Detect which cell encompasses the target text, then output its [X, Y] center coordinate. 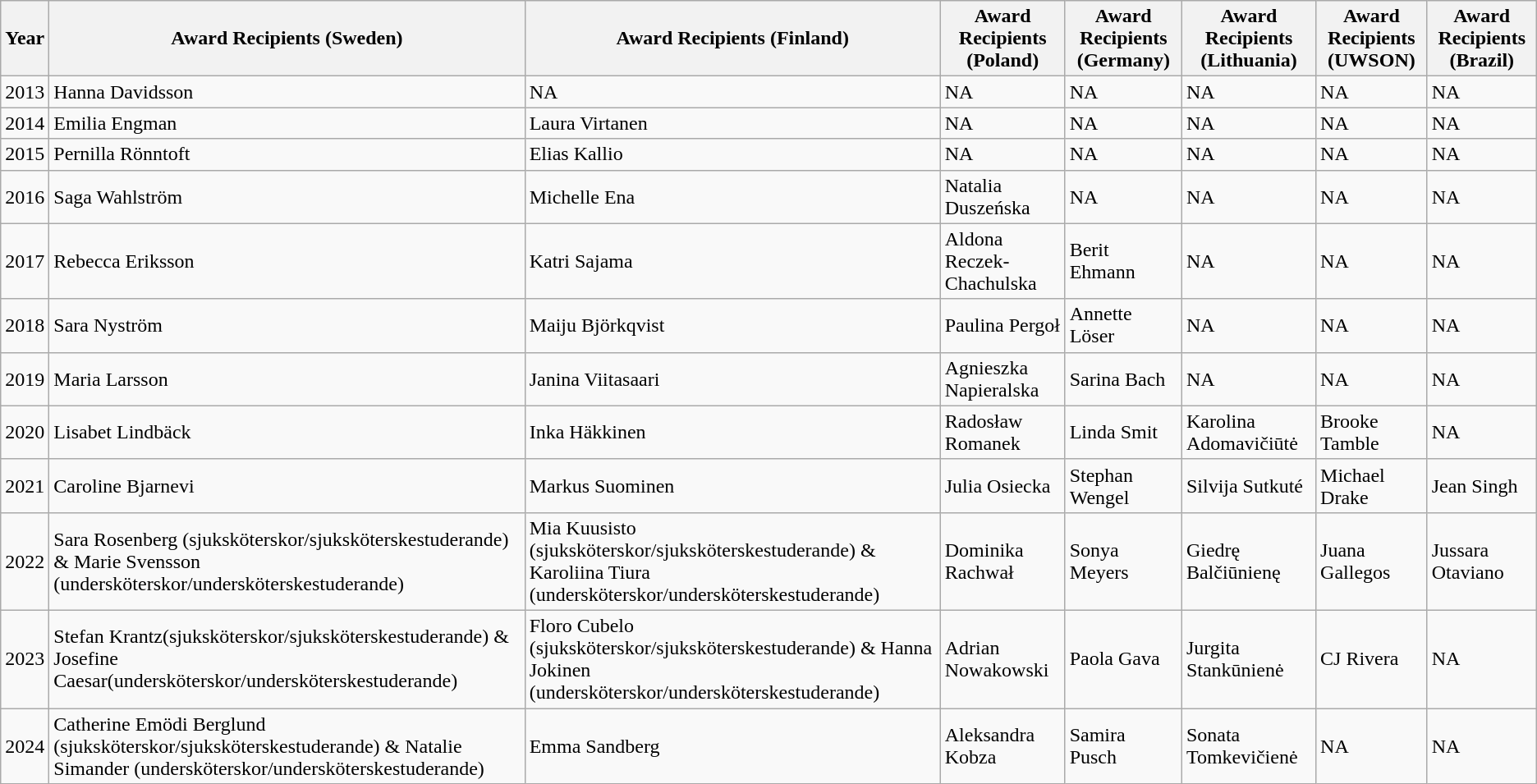
Saga Wahlström [287, 197]
2018 [25, 325]
Giedrę Balčiūnienę [1248, 562]
Mia Kuusisto (sjuksköterskor/sjuksköterskestuderande) & Karoliina Tiura (undersköterskor/undersköterskestuderande) [732, 562]
Jean Singh [1481, 486]
Samira Pusch [1123, 745]
Jussara Otaviano [1481, 562]
Maria Larsson [287, 379]
2020 [25, 432]
2022 [25, 562]
Markus Suominen [732, 486]
2023 [25, 658]
Rebecca Eriksson [287, 261]
Floro Cubelo (sjuksköterskor/sjuksköterskestuderande) & Hanna Jokinen (undersköterskor/undersköterskestuderande) [732, 658]
Paola Gava [1123, 658]
2019 [25, 379]
Jurgita Stankūnienė [1248, 658]
Sonata Tomkevičienė [1248, 745]
Caroline Bjarnevi [287, 486]
Year [25, 39]
Michelle Ena [732, 197]
Katri Sajama [732, 261]
Juana Gallegos [1372, 562]
Sara Nyström [287, 325]
Linda Smit [1123, 432]
Aleksandra Kobza [1002, 745]
Award Recipients (Sweden) [287, 39]
CJ Rivera [1372, 658]
Natalia Duszeńska [1002, 197]
2021 [25, 486]
Stephan Wengel [1123, 486]
2014 [25, 123]
Silvija Sutkuté [1248, 486]
2017 [25, 261]
Adrian Nowakowski [1002, 658]
Berit Ehmann [1123, 261]
2016 [25, 197]
Agnieszka Napieralska [1002, 379]
Sarina Bach [1123, 379]
Emilia Engman [287, 123]
Radosław Romanek [1002, 432]
Award Recipients (Germany) [1123, 39]
Pernilla Rönntoft [287, 154]
Hanna Davidsson [287, 92]
Julia Osiecka [1002, 486]
Award Recipients (Finland) [732, 39]
Laura Virtanen [732, 123]
2013 [25, 92]
Maiju Björkqvist [732, 325]
Janina Viitasaari [732, 379]
Sara Rosenberg (sjuksköterskor/sjuksköterskestuderande) & Marie Svensson (undersköterskor/undersköterskestuderande) [287, 562]
Lisabet Lindbäck [287, 432]
Karolina Adomavičiūtė [1248, 432]
Dominika Rachwał [1002, 562]
Catherine Emödi Berglund (sjuksköterskor/sjuksköterskestuderande) & Natalie Simander (undersköterskor/undersköterskestuderande) [287, 745]
Award Recipients (Brazil) [1481, 39]
Award Recipients (UWSON) [1372, 39]
Award Recipients (Lithuania) [1248, 39]
Michael Drake [1372, 486]
Annette Löser [1123, 325]
Award Recipients (Poland) [1002, 39]
Aldona Reczek-Chachulska [1002, 261]
Sonya Meyers [1123, 562]
Emma Sandberg [732, 745]
2015 [25, 154]
2024 [25, 745]
Brooke Tamble [1372, 432]
Paulina Pergoł [1002, 325]
Inka Häkkinen [732, 432]
Stefan Krantz(sjuksköterskor/sjuksköterskestuderande) & Josefine Caesar(undersköterskor/undersköterskestuderande) [287, 658]
Elias Kallio [732, 154]
